Determine the (x, y) coordinate at the center of the cell enclosing the given text.  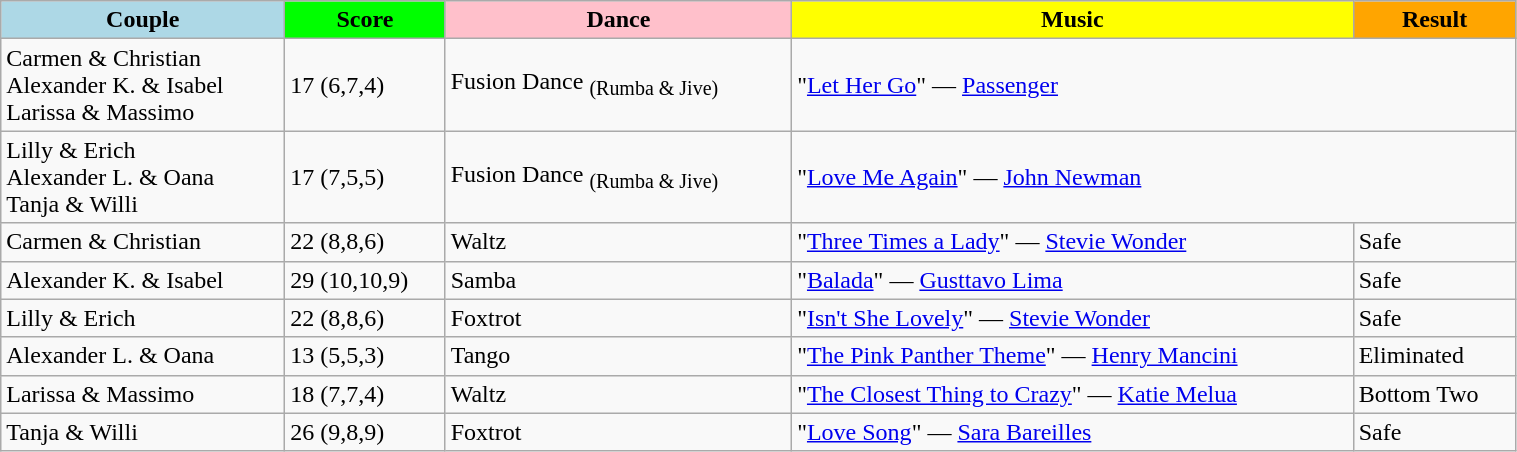
Carmen & Christian (143, 242)
Carmen & Christian Alexander K. & Isabel Larissa & Massimo (143, 85)
"Three Times a Lady" — Stevie Wonder (1072, 242)
"Love Song" — Sara Bareilles (1072, 432)
Larissa & Massimo (143, 394)
17 (7,5,5) (365, 177)
Eliminated (1434, 356)
"Isn't She Lovely" — Stevie Wonder (1072, 318)
Tanja & Willi (143, 432)
26 (9,8,9) (365, 432)
13 (5,5,3) (365, 356)
Bottom Two (1434, 394)
Tango (618, 356)
"Balada" — Gusttavo Lima (1072, 280)
"The Pink Panther Theme" — Henry Mancini (1072, 356)
Score (365, 20)
Dance (618, 20)
17 (6,7,4) (365, 85)
Result (1434, 20)
Couple (143, 20)
Lilly & Erich (143, 318)
Samba (618, 280)
"Let Her Go" — Passenger (1154, 85)
Lilly & Erich Alexander L. & Oana Tanja & Willi (143, 177)
Alexander K. & Isabel (143, 280)
29 (10,10,9) (365, 280)
"Love Me Again" — John Newman (1154, 177)
Music (1072, 20)
18 (7,7,4) (365, 394)
"The Closest Thing to Crazy" — Katie Melua (1072, 394)
Alexander L. & Oana (143, 356)
